Pinpoint the cell where the given text exists, returning its (x, y) midpoint coordinate. 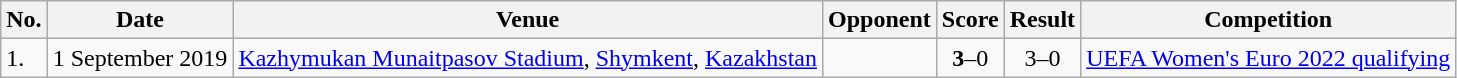
1. (24, 58)
Opponent (879, 20)
Venue (528, 20)
UEFA Women's Euro 2022 qualifying (1268, 58)
No. (24, 20)
Result (1042, 20)
Date (140, 20)
1 September 2019 (140, 58)
Kazhymukan Munaitpasov Stadium, Shymkent, Kazakhstan (528, 58)
Score (970, 20)
Competition (1268, 20)
